Scan for the cell matching the given text and deliver its (x, y) coordinate at center. 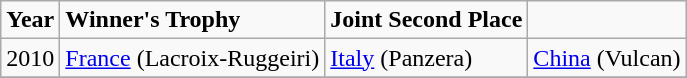
China (Vulcan) (607, 58)
Winner's Trophy (192, 20)
France (Lacroix-Ruggeiri) (192, 58)
Italy (Panzera) (426, 58)
2010 (30, 58)
Year (30, 20)
Joint Second Place (426, 20)
